Find where the given text appears and provide that cell's center as (x, y) coordinate. 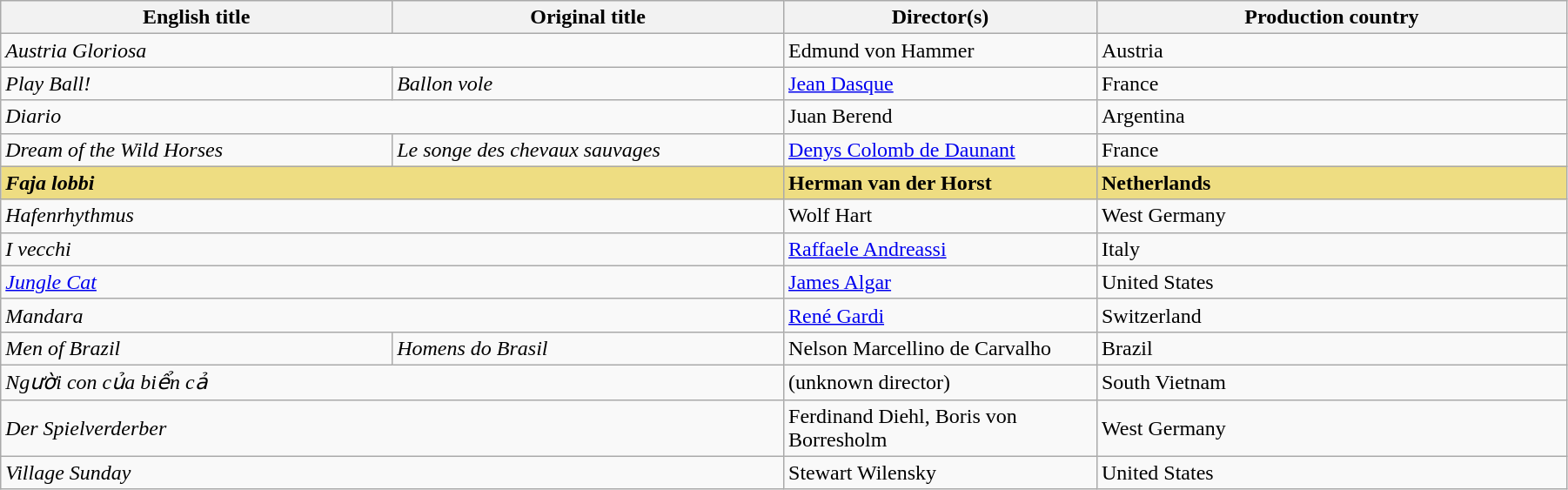
Der Spielverderber (392, 428)
English title (197, 17)
(unknown director) (941, 382)
Men of Brazil (197, 348)
Original title (588, 17)
Argentina (1331, 117)
Play Ball! (197, 84)
Italy (1331, 249)
Dream of the Wild Horses (197, 150)
Switzerland (1331, 315)
Village Sunday (392, 473)
Jean Dasque (941, 84)
Jungle Cat (392, 282)
James Algar (941, 282)
Stewart Wilensky (941, 473)
Faja lobbi (392, 183)
Juan Berend (941, 117)
Diario (392, 117)
Ferdinand Diehl, Boris von Borresholm (941, 428)
Người con của biển cả (392, 382)
Herman van der Horst (941, 183)
Raffaele Andreassi (941, 249)
Brazil (1331, 348)
South Vietnam (1331, 382)
Director(s) (941, 17)
Austria Gloriosa (392, 50)
Production country (1331, 17)
Denys Colomb de Daunant (941, 150)
René Gardi (941, 315)
Nelson Marcellino de Carvalho (941, 348)
Le songe des chevaux sauvages (588, 150)
Netherlands (1331, 183)
Homens do Brasil (588, 348)
Mandara (392, 315)
Ballon vole (588, 84)
Austria (1331, 50)
Wolf Hart (941, 216)
Hafenrhythmus (392, 216)
Edmund von Hammer (941, 50)
I vecchi (392, 249)
